Search for the cell housing the specified text and yield its [X, Y] center coordinate. 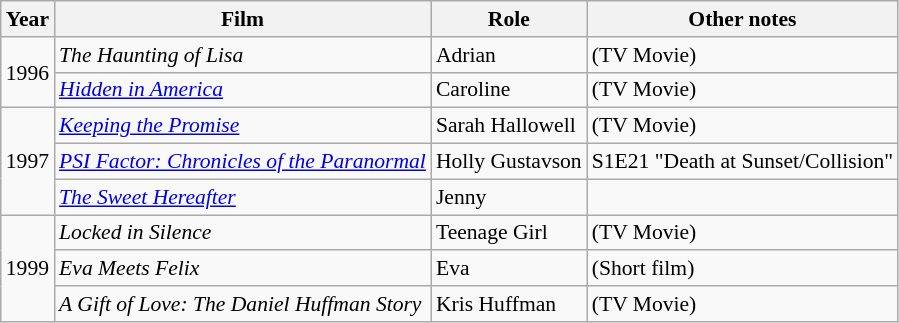
Teenage Girl [509, 233]
Hidden in America [242, 90]
Kris Huffman [509, 304]
A Gift of Love: The Daniel Huffman Story [242, 304]
Caroline [509, 90]
Locked in Silence [242, 233]
The Sweet Hereafter [242, 197]
1997 [28, 162]
Year [28, 19]
Role [509, 19]
1996 [28, 72]
Keeping the Promise [242, 126]
PSI Factor: Chronicles of the Paranormal [242, 162]
Sarah Hallowell [509, 126]
Adrian [509, 55]
Jenny [509, 197]
Other notes [742, 19]
The Haunting of Lisa [242, 55]
Holly Gustavson [509, 162]
S1E21 "Death at Sunset/Collision" [742, 162]
Eva Meets Felix [242, 269]
1999 [28, 268]
Film [242, 19]
Eva [509, 269]
(Short film) [742, 269]
